Output the [x, y] coordinate of the center of the cell containing the given text.  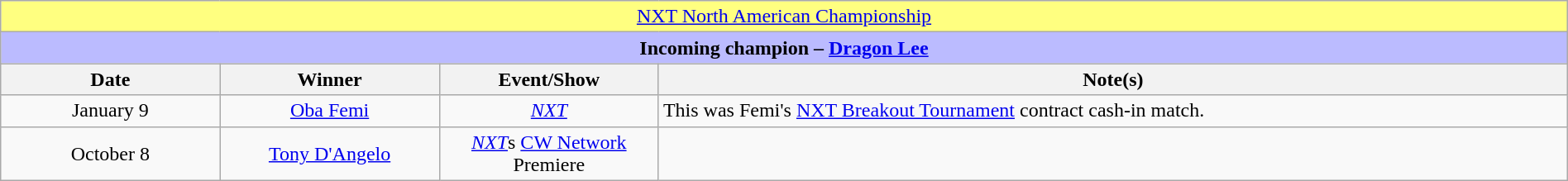
Note(s) [1113, 79]
This was Femi's NXT Breakout Tournament contract cash-in match. [1113, 111]
January 9 [111, 111]
Date [111, 79]
Tony D'Angelo [329, 154]
Oba Femi [329, 111]
Winner [329, 79]
Event/Show [549, 79]
NXT North American Championship [784, 17]
NXT [549, 111]
NXTs CW Network Premiere [549, 154]
Incoming champion – Dragon Lee [784, 48]
October 8 [111, 154]
